From the cell containing the given text, extract its center point as [x, y] coordinate. 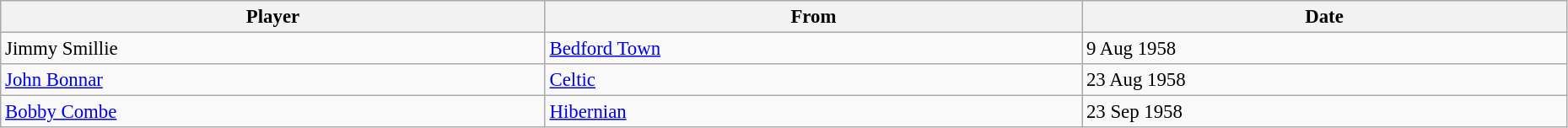
Bobby Combe [273, 112]
Bedford Town [813, 49]
Player [273, 17]
Jimmy Smillie [273, 49]
From [813, 17]
John Bonnar [273, 80]
Date [1324, 17]
Hibernian [813, 112]
23 Aug 1958 [1324, 80]
23 Sep 1958 [1324, 112]
9 Aug 1958 [1324, 49]
Celtic [813, 80]
